For the text-containing cell, return its midpoint in (X, Y) coordinate format. 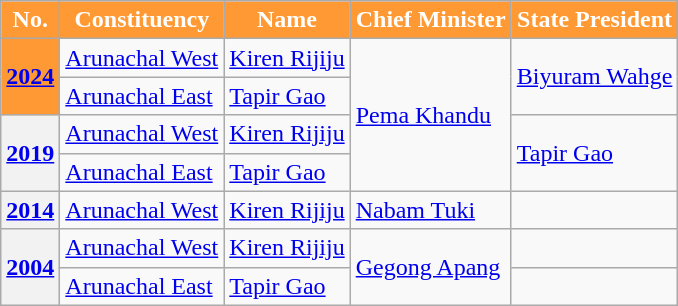
State President (594, 20)
2004 (30, 267)
Pema Khandu (430, 115)
2014 (30, 210)
Name (287, 20)
2019 (30, 153)
Nabam Tuki (430, 210)
Constituency (142, 20)
2024 (30, 77)
Gegong Apang (430, 267)
No. (30, 20)
Biyuram Wahge (594, 77)
Chief Minister (430, 20)
